Output the (X, Y) coordinate of the center of the cell containing the given text.  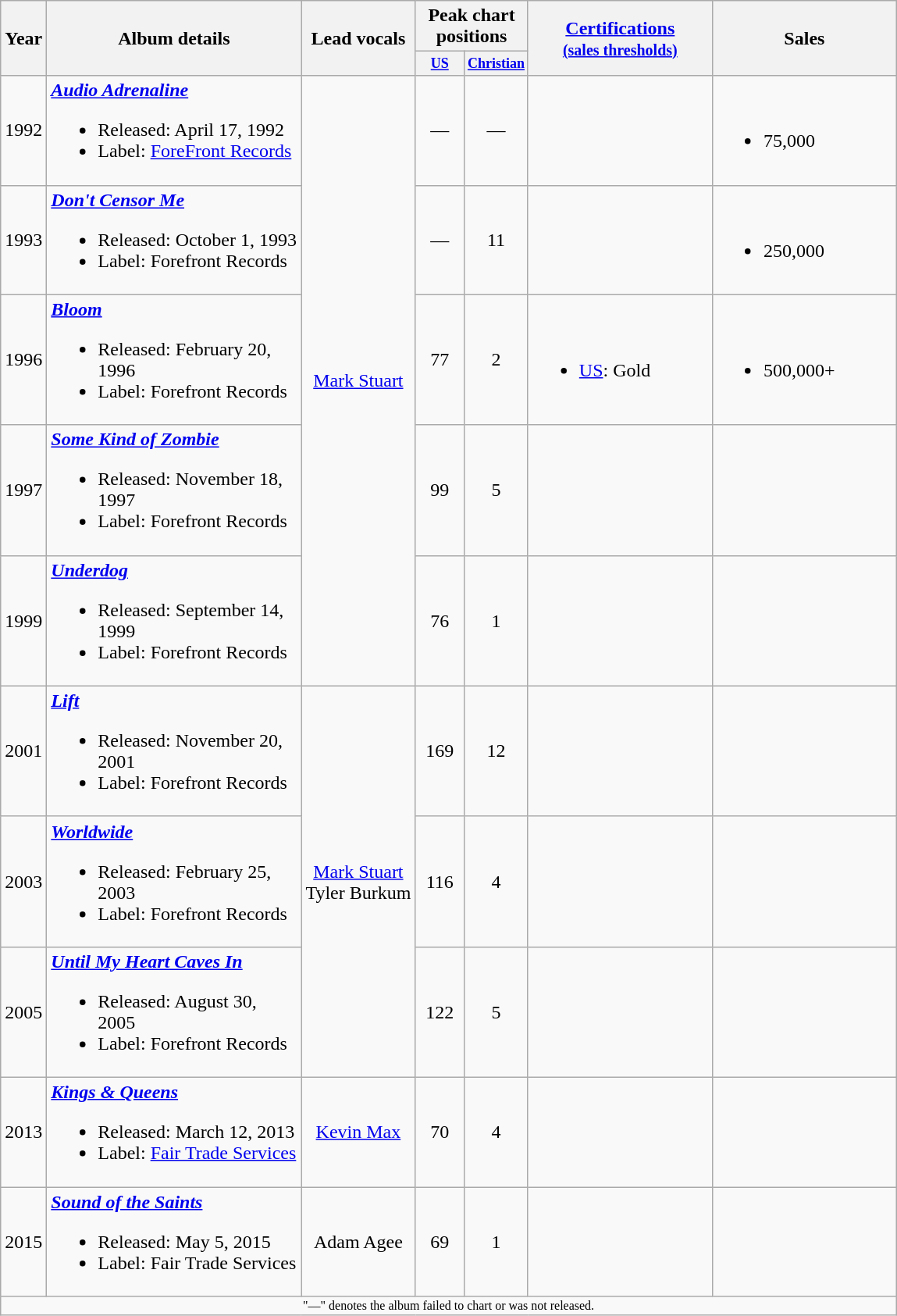
116 (440, 881)
Adam Agee (358, 1242)
2013 (23, 1132)
Sales (804, 38)
US: Gold (620, 359)
Some Kind of ZombieReleased: November 18, 1997Label: Forefront Records (174, 490)
2005 (23, 1012)
UnderdogReleased: September 14, 1999Label: Forefront Records (174, 620)
Mark Stuart (358, 381)
75,000 (804, 130)
Peak chart positions (472, 27)
Certifications(sales thresholds) (620, 38)
2015 (23, 1242)
70 (440, 1132)
Album details (174, 38)
11 (497, 240)
Audio AdrenalineReleased: April 17, 1992Label: ForeFront Records (174, 130)
Kevin Max (358, 1132)
2 (497, 359)
Christian (497, 64)
1993 (23, 240)
"—" denotes the album failed to chart or was not released. (449, 1306)
500,000+ (804, 359)
69 (440, 1242)
1996 (23, 359)
169 (440, 751)
2001 (23, 751)
122 (440, 1012)
WorldwideReleased: February 25, 2003Label: Forefront Records (174, 881)
Mark StuartTyler Burkum (358, 881)
77 (440, 359)
Don't Censor MeReleased: October 1, 1993Label: Forefront Records (174, 240)
BloomReleased: February 20, 1996Label: Forefront Records (174, 359)
Year (23, 38)
Until My Heart Caves InReleased: August 30, 2005Label: Forefront Records (174, 1012)
Sound of the SaintsReleased: May 5, 2015Label: Fair Trade Services (174, 1242)
Lead vocals (358, 38)
1992 (23, 130)
2003 (23, 881)
1997 (23, 490)
LiftReleased: November 20, 2001Label: Forefront Records (174, 751)
12 (497, 751)
76 (440, 620)
Kings & QueensReleased: March 12, 2013Label: Fair Trade Services (174, 1132)
US (440, 64)
99 (440, 490)
1999 (23, 620)
250,000 (804, 240)
